Scan for the cell matching the given text and deliver its [x, y] coordinate at center. 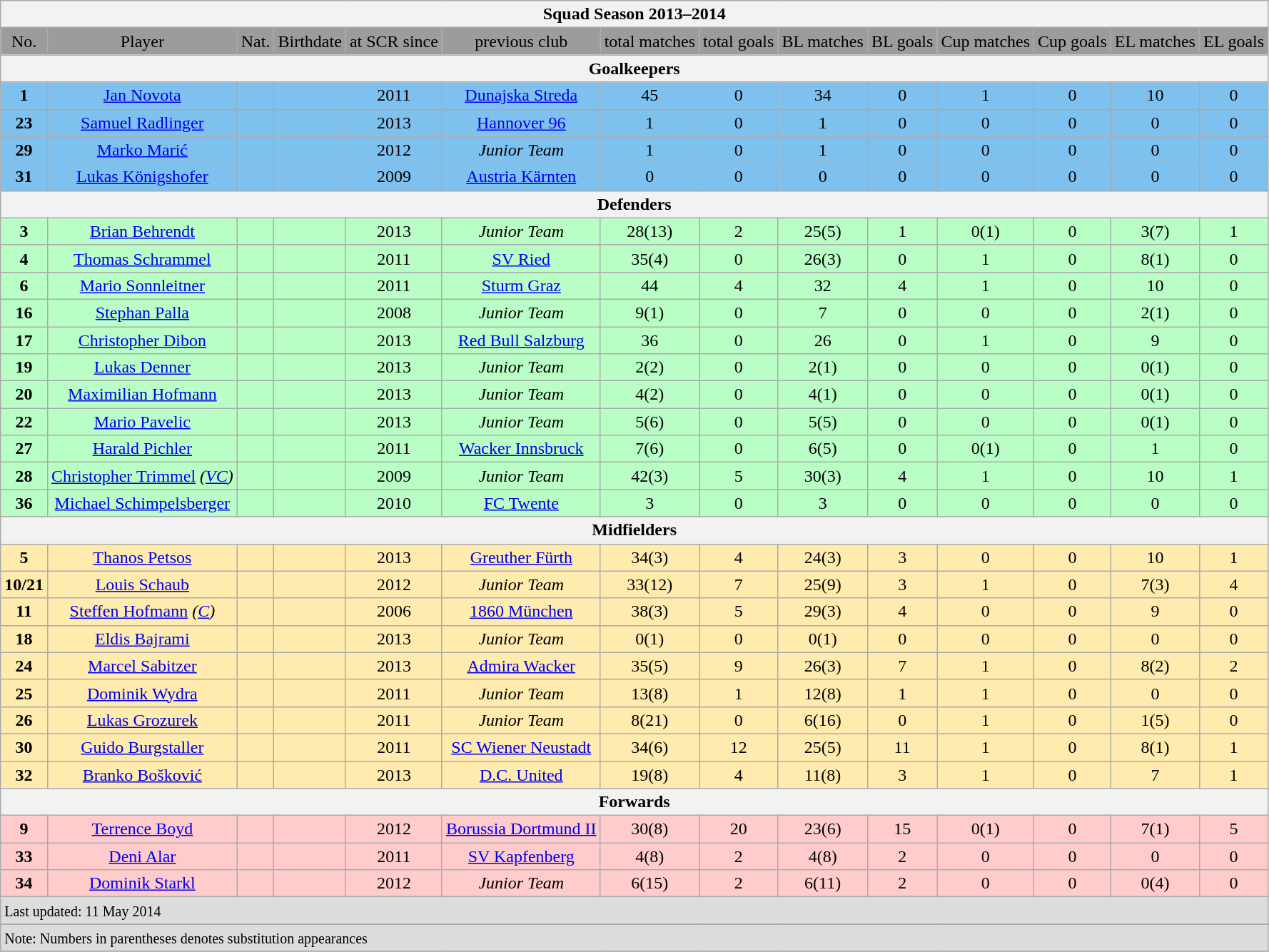
34(3) [649, 557]
28 [24, 476]
2008 [394, 313]
33 [24, 856]
Lukas Grozurek [142, 720]
previous club [521, 41]
6(16) [822, 720]
8(21) [649, 720]
6 [24, 285]
Maximilian Hofmann [142, 395]
Note: Numbers in parentheses denotes substitution appearances [634, 938]
35(4) [649, 258]
at SCR since [394, 41]
5(5) [822, 422]
7(6) [649, 449]
24(3) [822, 557]
Lukas Denner [142, 368]
total matches [649, 41]
Birthdate [310, 41]
Terrence Boyd [142, 829]
Branko Bošković [142, 774]
24 [24, 666]
6(15) [649, 883]
2010 [394, 503]
22 [24, 422]
29(3) [822, 612]
18 [24, 639]
17 [24, 340]
Admira Wacker [521, 666]
2(2) [649, 368]
Eldis Bajrami [142, 639]
27 [24, 449]
Mario Sonnleitner [142, 285]
Jan Novota [142, 96]
Michael Schimpelsberger [142, 503]
SC Wiener Neustadt [521, 747]
SV Ried [521, 258]
10/21 [24, 584]
D.C. United [521, 774]
29 [24, 150]
7(3) [1155, 584]
31 [24, 177]
BL matches [822, 41]
total goals [739, 41]
38(3) [649, 612]
Player [142, 41]
Dunajska Streda [521, 96]
Steffen Hofmann (C) [142, 612]
30(8) [649, 829]
Marcel Sabitzer [142, 666]
44 [649, 285]
15 [902, 829]
45 [649, 96]
Borussia Dortmund II [521, 829]
Hannover 96 [521, 123]
Austria Kärnten [521, 177]
Midfielders [634, 530]
Brian Behrendt [142, 231]
35(5) [649, 666]
Mario Pavelic [142, 422]
Christopher Dibon [142, 340]
Louis Schaub [142, 584]
Thomas Schrammel [142, 258]
16 [24, 313]
Lukas Königshofer [142, 177]
33(12) [649, 584]
Red Bull Salzburg [521, 340]
Thanos Petsos [142, 557]
7(1) [1155, 829]
13(8) [649, 693]
FC Twente [521, 503]
Squad Season 2013–2014 [634, 14]
BL goals [902, 41]
Goalkeepers [634, 69]
Samuel Radlinger [142, 123]
12(8) [822, 693]
3(7) [1155, 231]
11(8) [822, 774]
Guido Burgstaller [142, 747]
25(9) [822, 584]
42(3) [649, 476]
4(2) [649, 395]
9(1) [649, 313]
23(6) [822, 829]
19(8) [649, 774]
2006 [394, 612]
8(2) [1155, 666]
Harald Pichler [142, 449]
Sturm Graz [521, 285]
EL goals [1233, 41]
Dominik Starkl [142, 883]
Last updated: 11 May 2014 [634, 911]
Nat. [256, 41]
1860 München [521, 612]
Stephan Palla [142, 313]
EL matches [1155, 41]
30 [24, 747]
25 [24, 693]
5(6) [649, 422]
No. [24, 41]
Defenders [634, 204]
Greuther Fürth [521, 557]
12 [739, 747]
Deni Alar [142, 856]
19 [24, 368]
Cup matches [986, 41]
SV Kapfenberg [521, 856]
Marko Marić [142, 150]
4(1) [822, 395]
6(11) [822, 883]
Christopher Trimmel (VC) [142, 476]
6(5) [822, 449]
28(13) [649, 231]
Wacker Innsbruck [521, 449]
Cup goals [1073, 41]
Dominik Wydra [142, 693]
1(5) [1155, 720]
Forwards [634, 802]
23 [24, 123]
30(3) [822, 476]
34(6) [649, 747]
0(4) [1155, 883]
